Identify which cell holds the provided text, then report its [x, y] central coordinate. 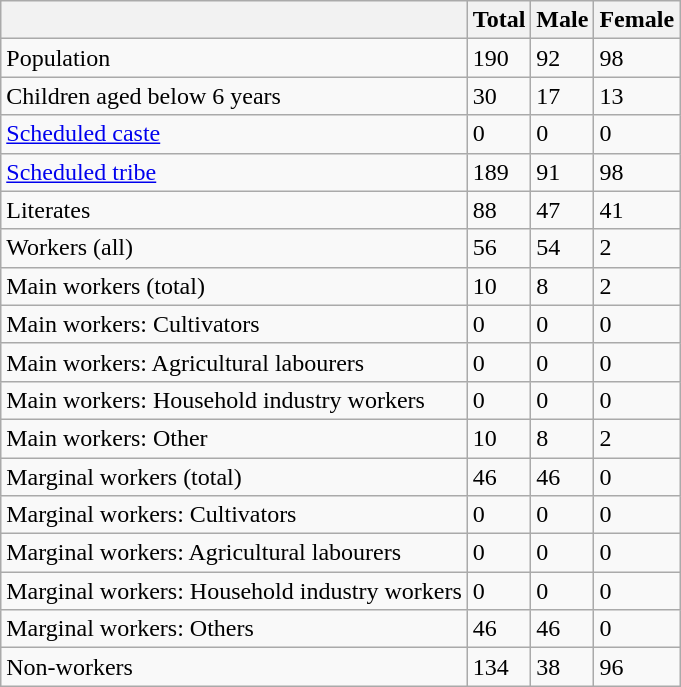
Main workers: Agricultural labourers [234, 362]
88 [499, 210]
Male [562, 20]
Scheduled tribe [234, 172]
17 [562, 96]
92 [562, 58]
Marginal workers: Cultivators [234, 515]
96 [637, 667]
Population [234, 58]
Main workers: Cultivators [234, 324]
13 [637, 96]
Female [637, 20]
30 [499, 96]
Marginal workers: Household industry workers [234, 591]
56 [499, 248]
Main workers (total) [234, 286]
54 [562, 248]
134 [499, 667]
Total [499, 20]
38 [562, 667]
189 [499, 172]
Marginal workers (total) [234, 477]
41 [637, 210]
Main workers: Other [234, 438]
47 [562, 210]
Workers (all) [234, 248]
Non-workers [234, 667]
Scheduled caste [234, 134]
Marginal workers: Others [234, 629]
190 [499, 58]
Main workers: Household industry workers [234, 400]
Literates [234, 210]
Children aged below 6 years [234, 96]
91 [562, 172]
Marginal workers: Agricultural labourers [234, 553]
